Capture the cell that displays the provided text and extract its [X, Y] central coordinate. 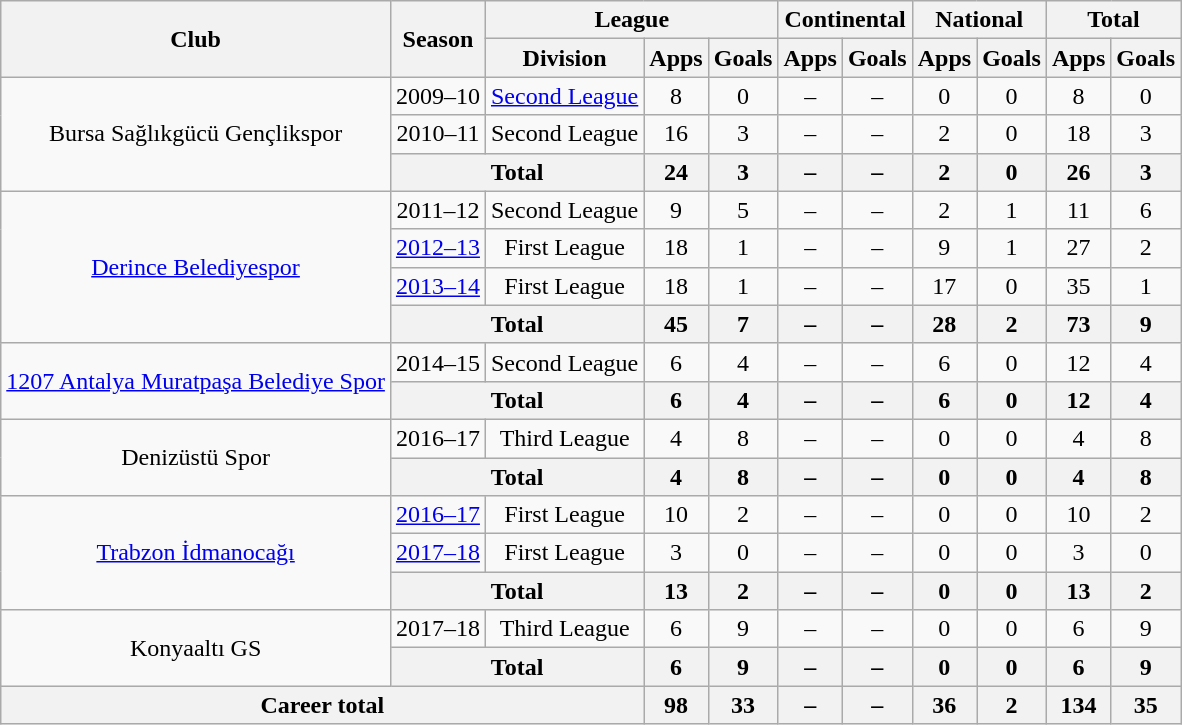
Club [196, 39]
7 [743, 324]
Konyaaltı GS [196, 648]
Trabzon İdmanocağı [196, 553]
National [979, 20]
134 [1078, 705]
2010–11 [438, 134]
Bursa Sağlıkgücü Gençlikspor [196, 134]
17 [944, 286]
28 [944, 324]
Continental [845, 20]
16 [676, 134]
2014–15 [438, 362]
1207 Antalya Muratpaşa Belediye Spor [196, 381]
98 [676, 705]
33 [743, 705]
2011–12 [438, 210]
2012–13 [438, 248]
11 [1078, 210]
36 [944, 705]
24 [676, 172]
Division [564, 58]
5 [743, 210]
2013–14 [438, 286]
73 [1078, 324]
League [632, 20]
2009–10 [438, 96]
Derince Belediyespor [196, 267]
Season [438, 39]
45 [676, 324]
27 [1078, 248]
Denizüstü Spor [196, 457]
Career total [322, 705]
26 [1078, 172]
